Locate the cell with the specified text and output its [x, y] center coordinate. 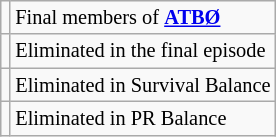
Final members of ATBØ [142, 17]
Eliminated in PR Balance [142, 118]
Eliminated in Survival Balance [142, 85]
Eliminated in the final episode [142, 51]
